Extract the [X, Y] coordinate from the center of the cell holding the provided text.  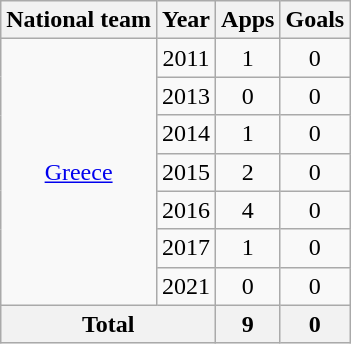
2011 [186, 58]
Greece [79, 172]
4 [248, 210]
Goals [315, 20]
9 [248, 324]
2016 [186, 210]
2017 [186, 248]
National team [79, 20]
2 [248, 172]
2015 [186, 172]
Apps [248, 20]
Total [108, 324]
2013 [186, 96]
Year [186, 20]
2021 [186, 286]
2014 [186, 134]
